For the text-containing cell, return its midpoint in (X, Y) coordinate format. 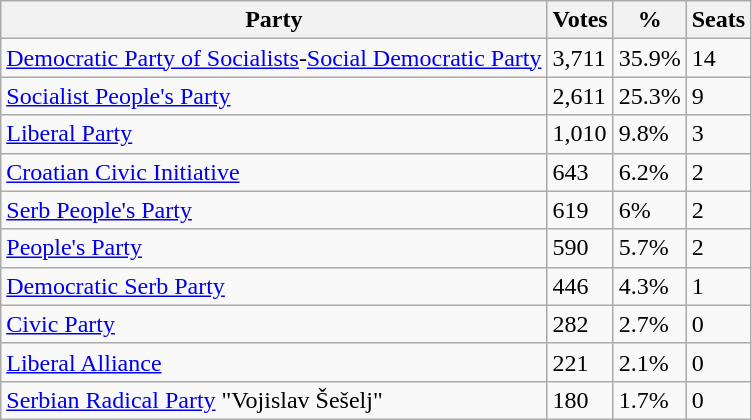
221 (580, 362)
Democratic Serb Party (274, 286)
Liberal Alliance (274, 362)
446 (580, 286)
282 (580, 324)
2.7% (650, 324)
25.3% (650, 96)
2,611 (580, 96)
1 (718, 286)
3 (718, 134)
619 (580, 210)
1.7% (650, 400)
Serbian Radical Party "Vojislav Šešelj" (274, 400)
180 (580, 400)
4.3% (650, 286)
2.1% (650, 362)
Democratic Party of Socialists-Social Democratic Party (274, 58)
Croatian Civic Initiative (274, 172)
643 (580, 172)
3,711 (580, 58)
Socialist People's Party (274, 96)
Party (274, 20)
% (650, 20)
Civic Party (274, 324)
1,010 (580, 134)
5.7% (650, 248)
6% (650, 210)
Liberal Party (274, 134)
590 (580, 248)
Seats (718, 20)
6.2% (650, 172)
14 (718, 58)
9 (718, 96)
35.9% (650, 58)
Serb People's Party (274, 210)
People's Party (274, 248)
9.8% (650, 134)
Votes (580, 20)
